Output the [x, y] coordinate of the center of the cell containing the given text.  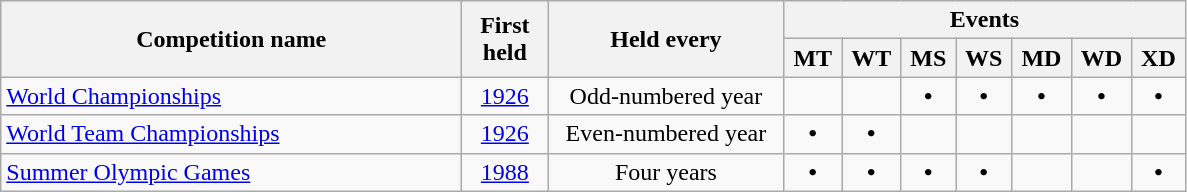
Summer Olympic Games [232, 172]
1988 [505, 172]
Held every [666, 39]
MD [1042, 58]
Even-numbered year [666, 134]
Four years [666, 172]
First held [505, 39]
MT [813, 58]
XD [1158, 58]
WT [872, 58]
World Team Championships [232, 134]
WS [984, 58]
MS [928, 58]
Competition name [232, 39]
Odd-numbered year [666, 96]
Events [984, 20]
WD [1102, 58]
World Championships [232, 96]
